Scan for the cell matching the given text and deliver its [x, y] coordinate at center. 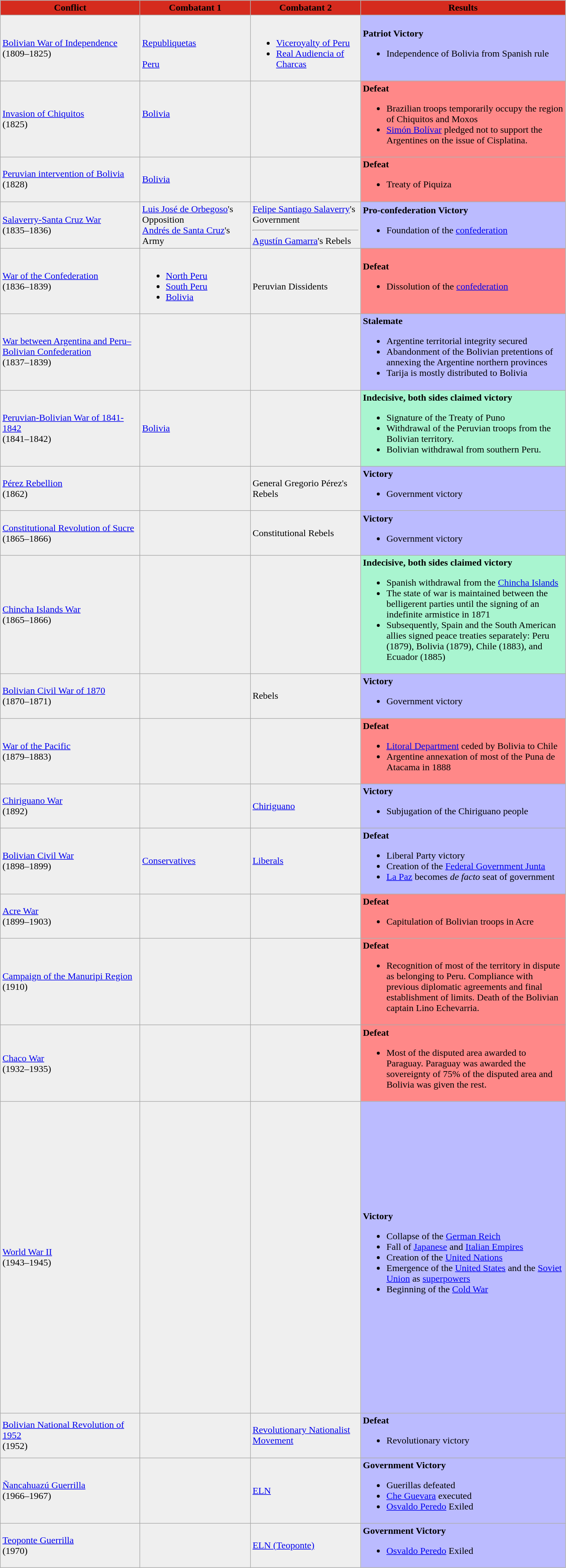
Conflict [70, 8]
Chiriguano War(1892) [70, 806]
Bolivian National Revolution of 1952(1952) [70, 1435]
Luis José de Orbegoso's Opposition Andrés de Santa Cruz's Army [195, 225]
DefeatCapitulation of Bolivian troops in Acre [463, 916]
Peruvian intervention of Bolivia(1828) [70, 179]
World War II(1943–1945) [70, 1257]
Revolutionary Nationalist Movement [305, 1435]
Teoponte Guerrilla(1970) [70, 1545]
Liberals [305, 861]
DefeatMost of the disputed area awarded to Paraguay. Paraguay was awarded the sovereignty of 75% of the disputed area and Bolivia was given the rest. [463, 1063]
Patriot VictoryIndependence of Bolivia from Spanish rule [463, 48]
DefeatLiberal Party victoryCreation of the Federal Government JuntaLa Paz becomes de facto seat of government [463, 861]
War between Argentina and Peru–Bolivian Confederation(1837–1839) [70, 352]
Acre War(1899–1903) [70, 916]
Rebels [305, 696]
Pro-confederation VictoryFoundation of the confederation [463, 225]
Government VictoryGuerillas defeatedChe Guevara executedOsvaldo Peredo Exiled [463, 1490]
War of the Pacific(1879–1883) [70, 751]
Chaco War(1932–1935) [70, 1063]
DefeatTreaty of Piquiza [463, 179]
North Peru South Peru Bolivia [195, 281]
Chiriguano [305, 806]
Peruvian-Bolivian War of 1841-1842(1841–1842) [70, 428]
ELN (Teoponte) [305, 1545]
DefeatDissolution of the confederation [463, 281]
War of the Confederation(1836–1839) [70, 281]
DefeatRevolutionary victory [463, 1435]
DefeatLitoral Department ceded by Bolivia to ChileArgentine annexation of most of the Puna de Atacama in 1888 [463, 751]
Viceroyalty of Peru Real Audiencia of Charcas [305, 48]
Felipe Santiago Salaverry's Government Agustín Gamarra's Rebels [305, 225]
Constitutional Rebels [305, 533]
Salaverry-Santa Cruz War(1835–1836) [70, 225]
ELN [305, 1490]
Results [463, 8]
Ñancahuazú Guerrilla (1966–1967) [70, 1490]
Invasion of Chiquitos(1825) [70, 119]
Combatant 2 [305, 8]
VictorySubjugation of the Chiriguano people [463, 806]
Chincha Islands War(1865–1866) [70, 614]
Republiquetas Peru [195, 48]
Peruvian Dissidents [305, 281]
Bolivian Civil War(1898–1899) [70, 861]
Combatant 1 [195, 8]
Pérez Rebellion(1862) [70, 489]
Campaign of the Manuripi Region(1910) [70, 982]
Constitutional Revolution of Sucre(1865–1866) [70, 533]
Conservatives [195, 861]
Bolivian War of Independence(1809–1825) [70, 48]
Government VictoryOsvaldo Peredo Exiled [463, 1545]
Bolivian Civil War of 1870(1870–1871) [70, 696]
General Gregorio Pérez's Rebels [305, 489]
